For the text-containing cell, return its midpoint in [x, y] coordinate format. 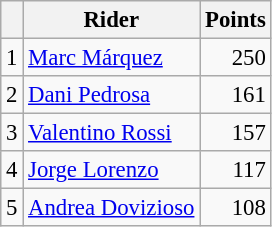
5 [12, 208]
Points [236, 20]
Valentino Rossi [112, 133]
Jorge Lorenzo [112, 170]
117 [236, 170]
Marc Márquez [112, 58]
4 [12, 170]
2 [12, 95]
Rider [112, 20]
Andrea Dovizioso [112, 208]
3 [12, 133]
250 [236, 58]
157 [236, 133]
1 [12, 58]
108 [236, 208]
161 [236, 95]
Dani Pedrosa [112, 95]
